Search for the cell housing the specified text and yield its [X, Y] center coordinate. 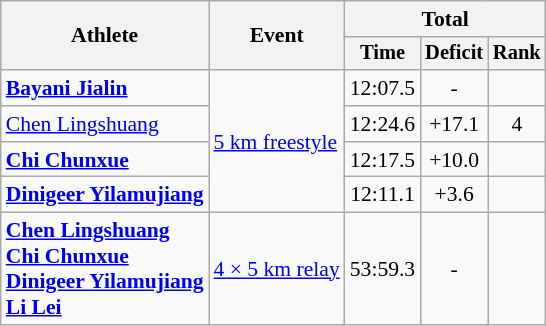
Dinigeer Yilamujiang [105, 195]
Bayani Jialin [105, 88]
Time [382, 54]
Rank [517, 54]
12:11.1 [382, 195]
Chen LingshuangChi ChunxueDinigeer YilamujiangLi Lei [105, 269]
4 × 5 km relay [277, 269]
4 [517, 124]
+3.6 [454, 195]
Event [277, 36]
12:07.5 [382, 88]
+17.1 [454, 124]
Chi Chunxue [105, 160]
Deficit [454, 54]
12:24.6 [382, 124]
Total [446, 19]
Athlete [105, 36]
+10.0 [454, 160]
Chen Lingshuang [105, 124]
5 km freestyle [277, 141]
12:17.5 [382, 160]
53:59.3 [382, 269]
